From the cell containing the given text, extract its center point as (x, y) coordinate. 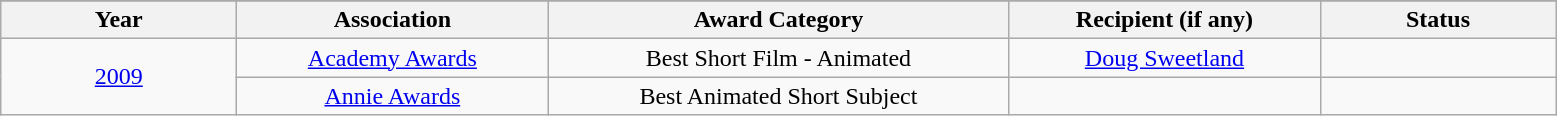
Academy Awards (392, 58)
Doug Sweetland (1164, 58)
Annie Awards (392, 96)
Year (119, 20)
Best Animated Short Subject (778, 96)
Best Short Film - Animated (778, 58)
2009 (119, 77)
Status (1438, 20)
Recipient (if any) (1164, 20)
Award Category (778, 20)
Association (392, 20)
